Pinpoint the cell where the given text exists, returning its [X, Y] midpoint coordinate. 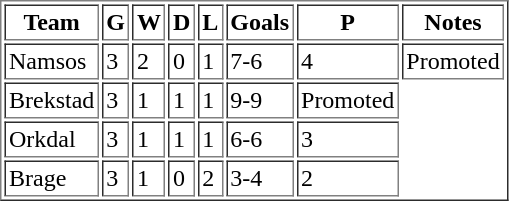
G [116, 22]
Notes [453, 22]
Orkdal [51, 140]
W [148, 22]
4 [348, 62]
7-6 [260, 62]
Goals [260, 22]
Team [51, 22]
9-9 [260, 100]
D [181, 22]
Namsos [51, 62]
P [348, 22]
Brage [51, 178]
6-6 [260, 140]
L [210, 22]
3-4 [260, 178]
Brekstad [51, 100]
